For the text-containing cell, return its midpoint in [x, y] coordinate format. 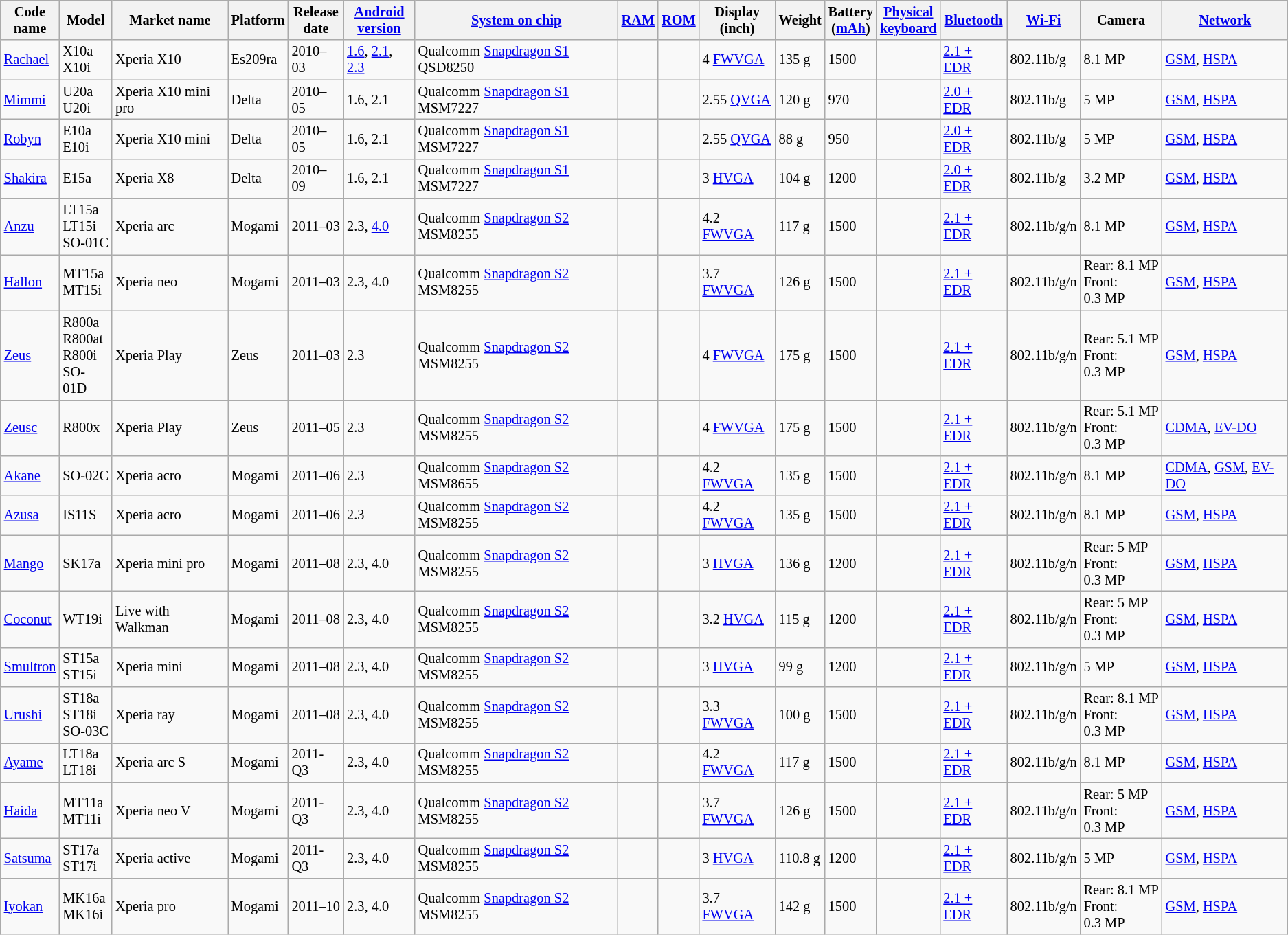
Weight [800, 20]
E15a [85, 179]
Xperia active [170, 858]
Xperia neo [170, 282]
ROM [679, 20]
ST18aST18iSO-03C [85, 715]
MT15aMT15i [85, 282]
Platform [258, 20]
MT11aMT11i [85, 811]
Codename [30, 20]
Display (inch) [738, 20]
Es209ra [258, 60]
Physicalkeyboard [908, 20]
Mimmi [30, 100]
Hallon [30, 282]
1.6, 2.1, 2.3 [379, 60]
Qualcomm Snapdragon S2 MSM8655 [517, 475]
104 g [800, 179]
Mango [30, 563]
R800x [85, 428]
Xperia mini pro [170, 563]
ST15aST15i [85, 667]
Ayame [30, 763]
142 g [800, 906]
Azusa [30, 515]
R800aR800atR800iSO-01D [85, 355]
110.8 g [800, 858]
MK16aMK16i [85, 906]
System on chip [517, 20]
Xperia arc [170, 227]
Model [85, 20]
2010–09 [316, 179]
Androidversion [379, 20]
120 g [800, 100]
IS11S [85, 515]
88 g [800, 139]
Akane [30, 475]
Anzu [30, 227]
SK17a [85, 563]
99 g [800, 667]
Camera [1121, 20]
Xperia X10 mini pro [170, 100]
SO-02C [85, 475]
2011–05 [316, 428]
Urushi [30, 715]
3.2 MP [1121, 179]
970 [850, 100]
Market name [170, 20]
CDMA, GSM, EV-DO [1225, 475]
2011–10 [316, 906]
Rachael [30, 60]
CDMA, EV-DO [1225, 428]
U20aU20i [85, 100]
WT19i [85, 619]
Xperia X10 [170, 60]
Xperia neo V [170, 811]
Zeusc [30, 428]
Xperia mini [170, 667]
950 [850, 139]
Qualcomm Snapdragon S1 QSD8250 [517, 60]
Wi-Fi [1044, 20]
2010–03 [316, 60]
100 g [800, 715]
Bluetooth [973, 20]
3.2 HVGA [738, 619]
136 g [800, 563]
Battery(mAh) [850, 20]
Network [1225, 20]
115 g [800, 619]
Xperia pro [170, 906]
Robyn [30, 139]
Smultron [30, 667]
LT18aLT18i [85, 763]
Coconut [30, 619]
Xperia X8 [170, 179]
Haida [30, 811]
Xperia X10 mini [170, 139]
Satsuma [30, 858]
Live with Walkman [170, 619]
ST17aST17i [85, 858]
Releasedate [316, 20]
LT15aLT15iSO-01C [85, 227]
Iyokan [30, 906]
Shakira [30, 179]
X10aX10i [85, 60]
Xperia ray [170, 715]
RAM [638, 20]
Xperia arc S [170, 763]
3.3 FWVGA [738, 715]
E10aE10i [85, 139]
